Determine the [x, y] coordinate at the center of the cell enclosing the given text.  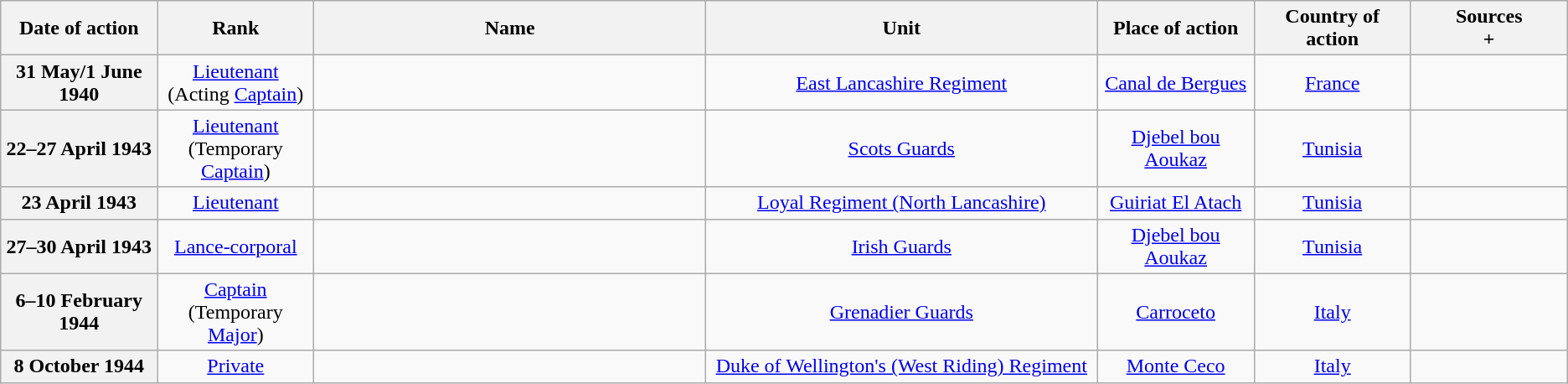
Lieutenant (Temporary Captain) [236, 148]
Lieutenant (Acting Captain) [236, 82]
Name [510, 29]
6–10 February 1944 [79, 312]
Canal de Bergues [1176, 82]
France [1332, 82]
Irish Guards [901, 246]
31 May/1 June 1940 [79, 82]
Captain (Temporary Major) [236, 312]
Place of action [1176, 29]
Scots Guards [901, 148]
23 April 1943 [79, 203]
8 October 1944 [79, 366]
22–27 April 1943 [79, 148]
Guiriat El Atach [1176, 203]
Country of action [1332, 29]
Rank [236, 29]
Unit [901, 29]
Lieutenant [236, 203]
Duke of Wellington's (West Riding) Regiment [901, 366]
27–30 April 1943 [79, 246]
Sources+ [1489, 29]
East Lancashire Regiment [901, 82]
Carroceto [1176, 312]
Private [236, 366]
Loyal Regiment (North Lancashire) [901, 203]
Grenadier Guards [901, 312]
Lance-corporal [236, 246]
Date of action [79, 29]
Monte Ceco [1176, 366]
